Determine the [x, y] coordinate at the center of the cell enclosing the given text.  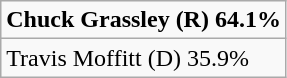
Chuck Grassley (R) 64.1% [144, 20]
Travis Moffitt (D) 35.9% [144, 58]
